Find where the given text appears and provide that cell's center as (X, Y) coordinate. 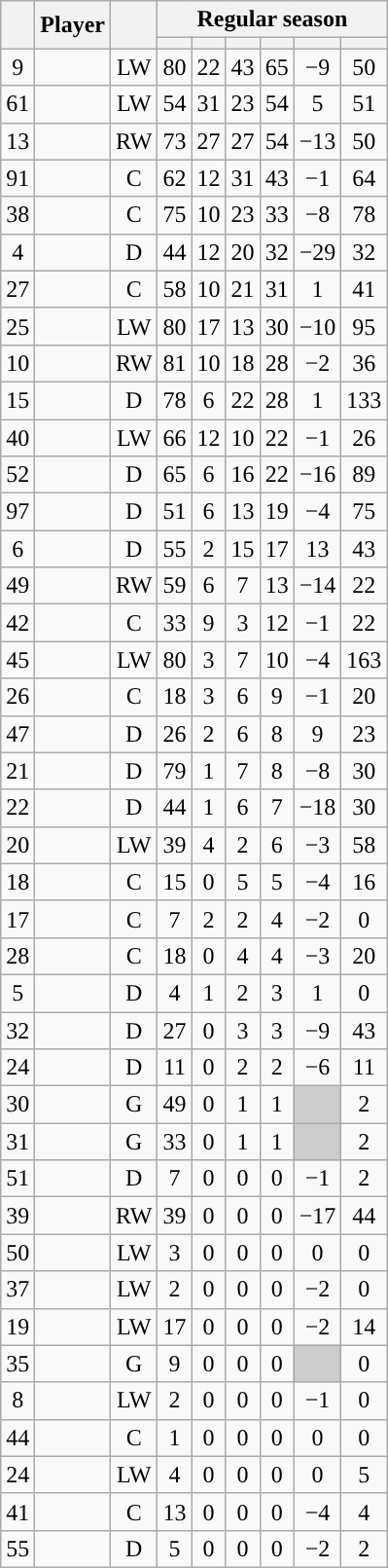
81 (175, 363)
−29 (317, 252)
52 (18, 475)
59 (175, 586)
73 (175, 141)
−6 (317, 1068)
−10 (317, 326)
35 (18, 1364)
−17 (317, 1216)
38 (18, 215)
97 (18, 512)
−16 (317, 475)
Player (73, 25)
47 (18, 734)
95 (364, 326)
−13 (317, 141)
79 (175, 771)
42 (18, 623)
25 (18, 326)
45 (18, 660)
14 (364, 1327)
37 (18, 1290)
133 (364, 400)
89 (364, 475)
62 (175, 178)
91 (18, 178)
61 (18, 104)
66 (175, 437)
40 (18, 437)
Regular season (272, 19)
163 (364, 660)
36 (364, 363)
64 (364, 178)
−14 (317, 586)
−18 (317, 808)
